Detect which cell encompasses the target text, then output its (X, Y) center coordinate. 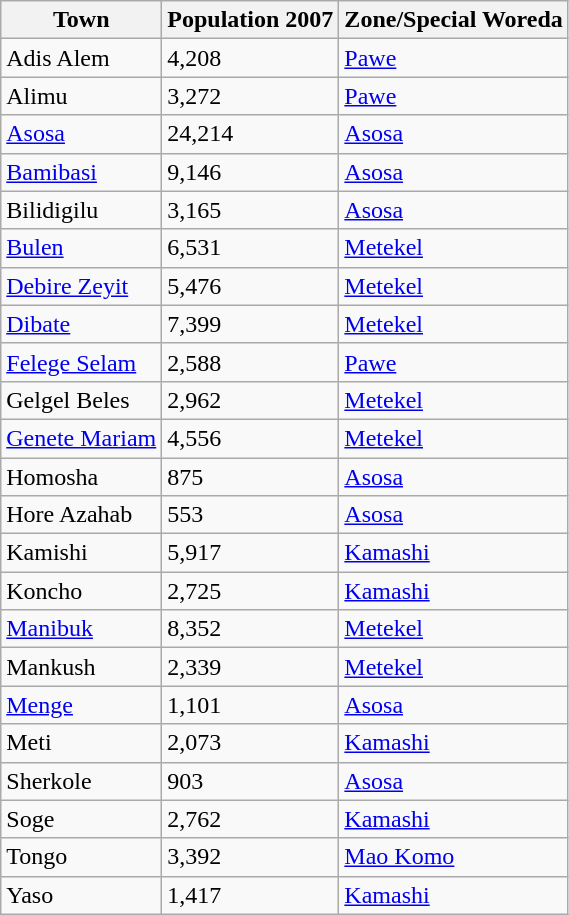
Meti (82, 743)
9,146 (250, 172)
Bulen (82, 248)
Kamishi (82, 553)
Manibuk (82, 629)
24,214 (250, 134)
5,476 (250, 286)
3,272 (250, 96)
875 (250, 477)
Debire Zeyit (82, 286)
1,417 (250, 895)
4,556 (250, 438)
3,165 (250, 210)
2,725 (250, 591)
Menge (82, 705)
903 (250, 781)
Yaso (82, 895)
Mao Komo (454, 857)
2,762 (250, 819)
2,962 (250, 400)
Koncho (82, 591)
Homosha (82, 477)
Sherkole (82, 781)
Mankush (82, 667)
Bamibasi (82, 172)
3,392 (250, 857)
Felege Selam (82, 362)
2,339 (250, 667)
Genete Mariam (82, 438)
Population 2007 (250, 20)
Soge (82, 819)
Bilidigilu (82, 210)
1,101 (250, 705)
5,917 (250, 553)
Adis Alem (82, 58)
2,588 (250, 362)
8,352 (250, 629)
Zone/Special Woreda (454, 20)
6,531 (250, 248)
Hore Azahab (82, 515)
Tongo (82, 857)
Gelgel Beles (82, 400)
Dibate (82, 324)
4,208 (250, 58)
Alimu (82, 96)
Town (82, 20)
553 (250, 515)
7,399 (250, 324)
2,073 (250, 743)
